Locate the cell with the specified text and output its (X, Y) center coordinate. 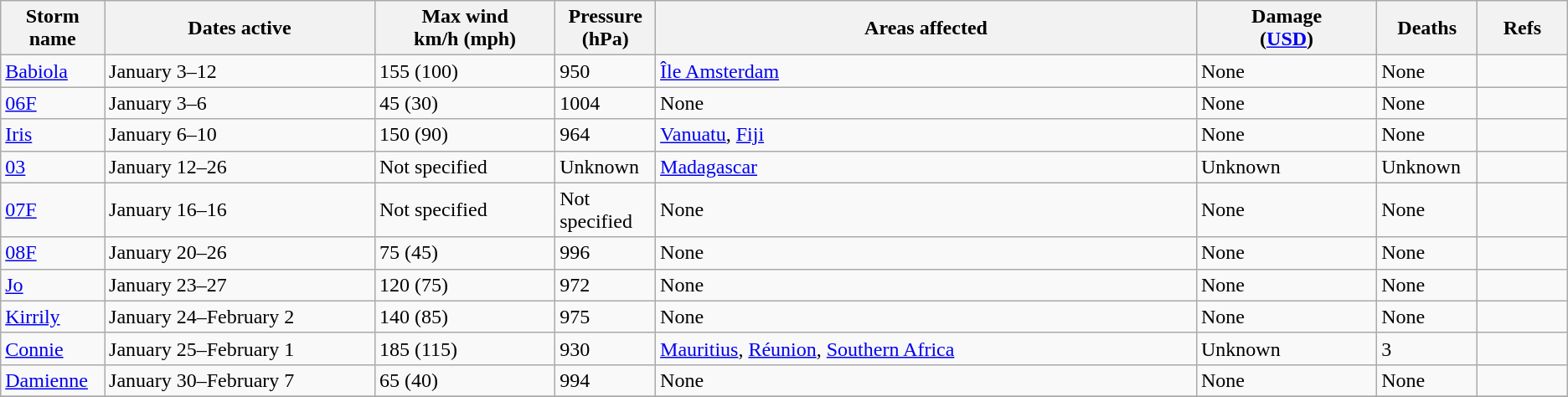
45 (30) (464, 103)
Max windkm/h (mph) (464, 28)
75 (45) (464, 253)
Jo (53, 285)
January 30–February 7 (240, 380)
155 (100) (464, 71)
964 (606, 135)
Storm name (53, 28)
January 16–16 (240, 209)
January 6–10 (240, 135)
Connie (53, 348)
Mauritius, Réunion, Southern Africa (926, 348)
January 3–12 (240, 71)
January 23–27 (240, 285)
January 12–26 (240, 167)
Damage(USD) (1287, 28)
03 (53, 167)
January 20–26 (240, 253)
Pressure(hPa) (606, 28)
Babiola (53, 71)
65 (40) (464, 380)
950 (606, 71)
1004 (606, 103)
January 25–February 1 (240, 348)
975 (606, 317)
08F (53, 253)
Damienne (53, 380)
140 (85) (464, 317)
Vanuatu, Fiji (926, 135)
Dates active (240, 28)
Kirrily (53, 317)
3 (1427, 348)
January 24–February 2 (240, 317)
120 (75) (464, 285)
996 (606, 253)
Areas affected (926, 28)
06F (53, 103)
185 (115) (464, 348)
Iris (53, 135)
January 3–6 (240, 103)
Deaths (1427, 28)
930 (606, 348)
Refs (1523, 28)
994 (606, 380)
Madagascar (926, 167)
Île Amsterdam (926, 71)
07F (53, 209)
972 (606, 285)
150 (90) (464, 135)
